Output the (X, Y) coordinate of the center of the cell containing the given text.  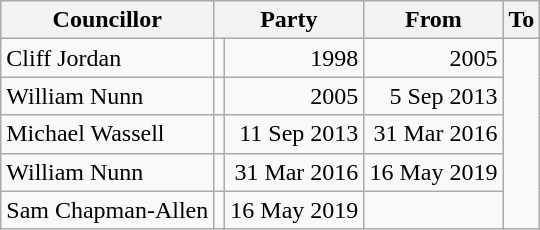
Cliff Jordan (108, 58)
5 Sep 2013 (434, 96)
Party (289, 20)
Sam Chapman-Allen (108, 210)
Michael Wassell (108, 134)
1998 (294, 58)
From (434, 20)
Councillor (108, 20)
11 Sep 2013 (294, 134)
To (522, 20)
